Search for the cell housing the specified text and yield its (x, y) center coordinate. 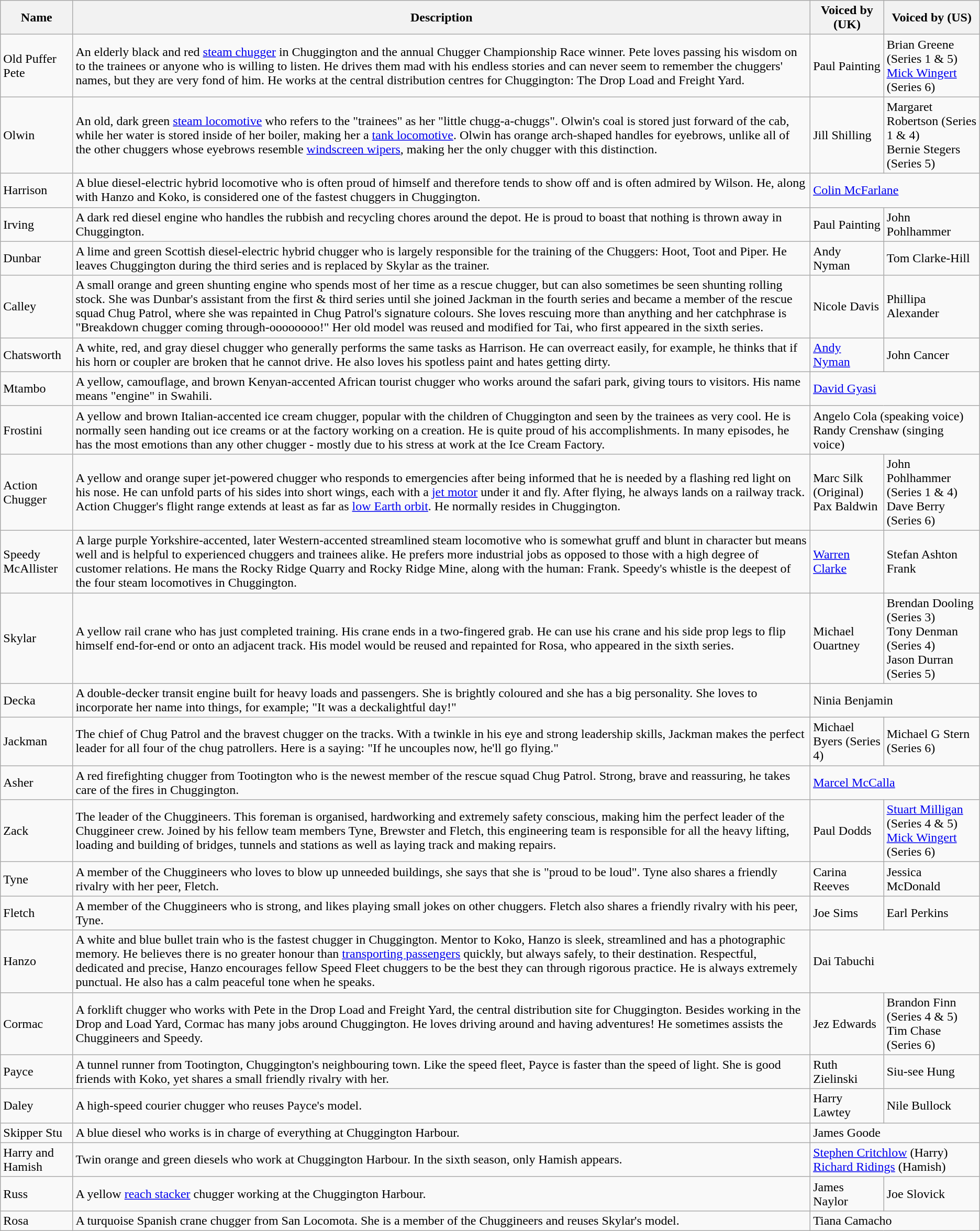
Marcel McCalla (895, 783)
Michael G Stern (Series 6) (932, 742)
Brendan Dooling (Series 3)Tony Denman (Series 4)Jason Durran (Series 5) (932, 637)
Colin McFarlane (895, 191)
Ruth Zielinski (847, 1072)
Stuart Milligan (Series 4 & 5)Mick Wingert (Series 6) (932, 831)
Marc Silk (Original)Pax Baldwin (847, 492)
Joe Sims (847, 913)
Description (442, 18)
Joe Slovick (932, 1193)
A turquoise Spanish crane chugger from San Locomota. She is a member of the Chuggineers and reuses Skylar's model. (442, 1221)
Paul Dodds (847, 831)
Mtambo (37, 388)
Brian Greene (Series 1 & 5)Mick Wingert (Series 6) (932, 66)
Action Chugger (37, 492)
Speedy McAllister (37, 561)
Jill Shilling (847, 135)
Skylar (37, 637)
Voiced by (UK) (847, 18)
Calley (37, 307)
A blue diesel who works is in charge of everything at Chuggington Harbour. (442, 1133)
Frostini (37, 430)
Russ (37, 1193)
David Gyasi (895, 388)
A yellow reach stacker chugger working at the Chuggington Harbour. (442, 1193)
Olwin (37, 135)
Stephen Critchlow (Harry)Richard Ridings (Hamish) (895, 1160)
Tom Clarke-Hill (932, 259)
Payce (37, 1072)
Warren Clarke (847, 561)
Irving (37, 224)
Voiced by (US) (932, 18)
Tiana Camacho (895, 1221)
John Pohlhammer (Series 1 & 4)Dave Berry (Series 6) (932, 492)
Stefan Ashton Frank (932, 561)
Carina Reeves (847, 879)
Harry and Hamish (37, 1160)
Asher (37, 783)
Rosa (37, 1221)
Dai Tabuchi (895, 961)
James Naylor (847, 1193)
Brandon Finn (Series 4 & 5)Tim Chase (Series 6) (932, 1024)
Jackman (37, 742)
Nile Bullock (932, 1105)
Decka (37, 700)
Zack (37, 831)
Nicole Davis (847, 307)
Hanzo (37, 961)
Siu-see Hung (932, 1072)
Cormac (37, 1024)
Jez Edwards (847, 1024)
John Cancer (932, 355)
Earl Perkins (932, 913)
John Pohlhammer (932, 224)
Fletch (37, 913)
Tyne (37, 879)
Michael Ouartney (847, 637)
Phillipa Alexander (932, 307)
Harrison (37, 191)
Harry Lawtey (847, 1105)
Skipper Stu (37, 1133)
A high-speed courier chugger who reuses Payce's model. (442, 1105)
Ninia Benjamin (895, 700)
Jessica McDonald (932, 879)
Twin orange and green diesels who work at Chuggington Harbour. In the sixth season, only Hamish appears. (442, 1160)
Daley (37, 1105)
Margaret Robertson (Series 1 & 4)Bernie Stegers (Series 5) (932, 135)
Angelo Cola (speaking voice)Randy Crenshaw (singing voice) (895, 430)
Dunbar (37, 259)
Michael Byers (Series 4) (847, 742)
Old Puffer Pete (37, 66)
Name (37, 18)
Chatsworth (37, 355)
James Goode (895, 1133)
